Capture the cell that displays the provided text and extract its (X, Y) central coordinate. 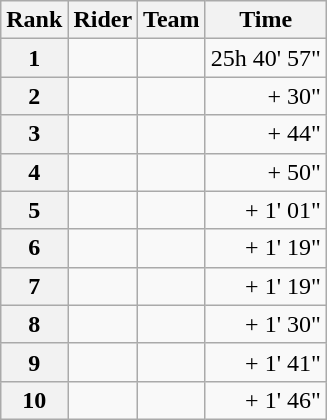
Rank (34, 20)
4 (34, 172)
25h 40' 57" (266, 58)
Rider (103, 20)
10 (34, 400)
6 (34, 248)
9 (34, 362)
+ 44" (266, 134)
1 (34, 58)
3 (34, 134)
8 (34, 324)
2 (34, 96)
Team (172, 20)
7 (34, 286)
+ 30" (266, 96)
Time (266, 20)
+ 1' 41" (266, 362)
+ 1' 46" (266, 400)
+ 1' 01" (266, 210)
+ 1' 30" (266, 324)
+ 50" (266, 172)
5 (34, 210)
